Find where the given text appears and provide that cell's center as (X, Y) coordinate. 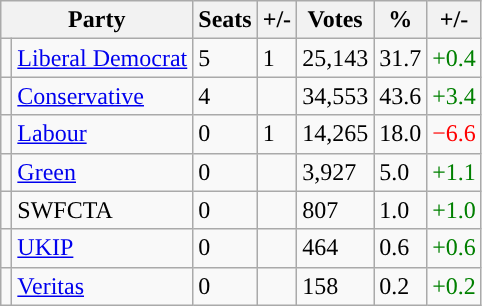
5 (225, 58)
UKIP (102, 248)
18.0 (400, 134)
0.2 (400, 286)
+1.0 (454, 210)
+0.4 (454, 58)
34,553 (336, 96)
3,927 (336, 172)
25,143 (336, 58)
Party (97, 20)
Labour (102, 134)
14,265 (336, 134)
5.0 (400, 172)
+0.2 (454, 286)
1.0 (400, 210)
807 (336, 210)
464 (336, 248)
43.6 (400, 96)
Green (102, 172)
+3.4 (454, 96)
+1.1 (454, 172)
Veritas (102, 286)
% (400, 20)
−6.6 (454, 134)
Seats (225, 20)
158 (336, 286)
Liberal Democrat (102, 58)
Conservative (102, 96)
0.6 (400, 248)
SWFCTA (102, 210)
4 (225, 96)
+0.6 (454, 248)
Votes (336, 20)
31.7 (400, 58)
